For the text-containing cell, return its midpoint in [x, y] coordinate format. 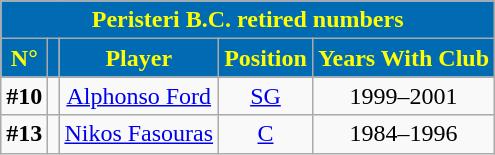
Alphonso Ford [139, 96]
1999–2001 [403, 96]
#13 [24, 134]
Nikos Fasouras [139, 134]
Player [139, 58]
Position [266, 58]
1984–1996 [403, 134]
Peristeri B.C. retired numbers [248, 20]
#10 [24, 96]
SG [266, 96]
Years With Club [403, 58]
C [266, 134]
N° [24, 58]
